Capture the cell that displays the provided text and extract its [X, Y] central coordinate. 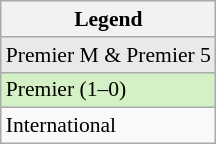
Legend [108, 19]
Premier M & Premier 5 [108, 55]
International [108, 126]
Premier (1–0) [108, 90]
